Scan for the cell matching the given text and deliver its (x, y) coordinate at center. 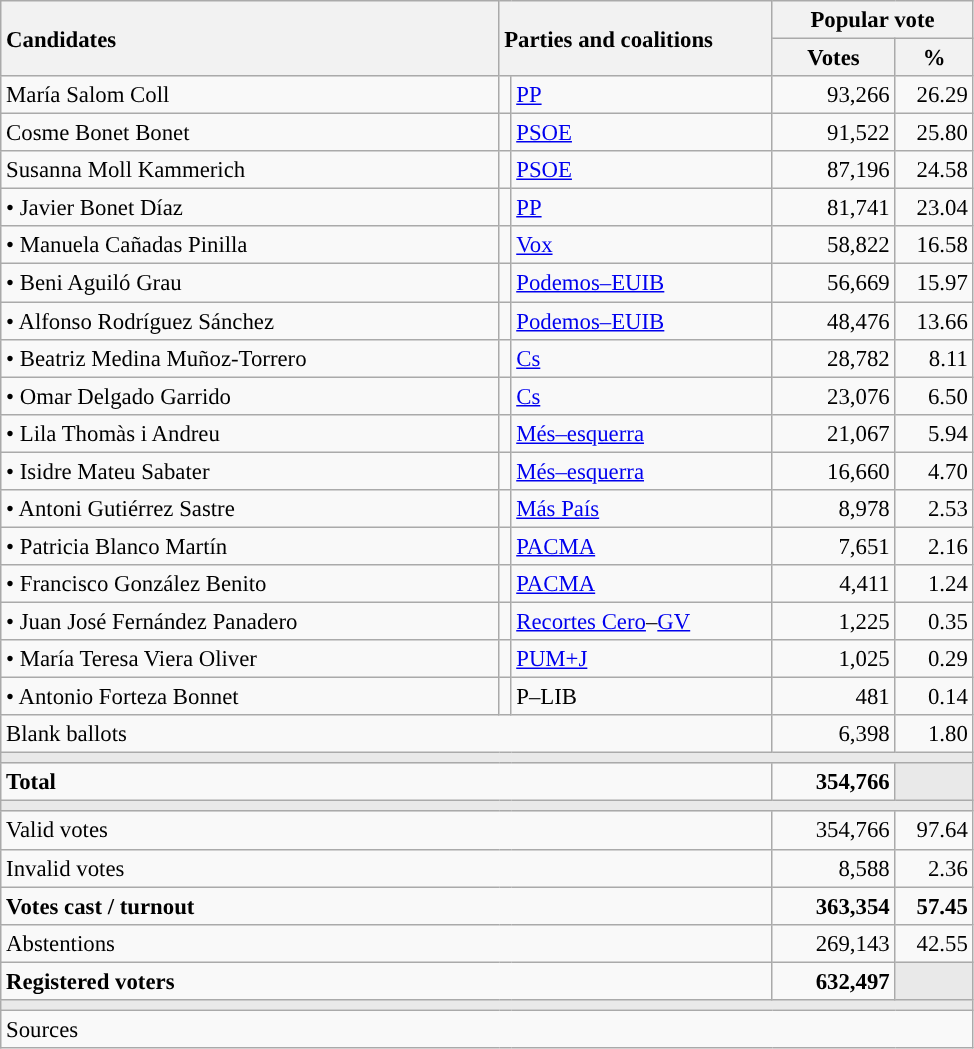
Susanna Moll Kammerich (250, 170)
• Francisco González Benito (250, 584)
• Manuela Cañadas Pinilla (250, 245)
56,669 (834, 283)
• Antoni Gutiérrez Sastre (250, 509)
• Juan José Fernández Panadero (250, 621)
Vox (642, 245)
23,076 (834, 396)
María Salom Coll (250, 95)
0.29 (934, 659)
91,522 (834, 133)
Blank ballots (386, 734)
• Lila Thomàs i Andreu (250, 433)
16.58 (934, 245)
• Omar Delgado Garrido (250, 396)
26.29 (934, 95)
1,025 (834, 659)
16,660 (834, 471)
5.94 (934, 433)
0.14 (934, 697)
• Patricia Blanco Martín (250, 546)
48,476 (834, 321)
• Beatriz Medina Muñoz-Torrero (250, 358)
Popular vote (872, 20)
2.36 (934, 868)
25.80 (934, 133)
0.35 (934, 621)
% (934, 58)
8.11 (934, 358)
P–LIB (642, 697)
57.45 (934, 906)
21,067 (834, 433)
481 (834, 697)
269,143 (834, 943)
• María Teresa Viera Oliver (250, 659)
7,651 (834, 546)
Parties and coalitions (636, 38)
8,978 (834, 509)
97.64 (934, 831)
42.55 (934, 943)
1.24 (934, 584)
6.50 (934, 396)
Recortes Cero–GV (642, 621)
1,225 (834, 621)
81,741 (834, 208)
Valid votes (386, 831)
• Alfonso Rodríguez Sánchez (250, 321)
Total (386, 782)
28,782 (834, 358)
1.80 (934, 734)
Candidates (250, 38)
• Beni Aguiló Grau (250, 283)
• Antonio Forteza Bonnet (250, 697)
632,497 (834, 981)
Registered voters (386, 981)
Votes (834, 58)
6,398 (834, 734)
363,354 (834, 906)
Invalid votes (386, 868)
• Isidre Mateu Sabater (250, 471)
58,822 (834, 245)
87,196 (834, 170)
24.58 (934, 170)
Sources (487, 1029)
Abstentions (386, 943)
PUM+J (642, 659)
93,266 (834, 95)
Votes cast / turnout (386, 906)
15.97 (934, 283)
Más País (642, 509)
2.16 (934, 546)
• Javier Bonet Díaz (250, 208)
8,588 (834, 868)
13.66 (934, 321)
Cosme Bonet Bonet (250, 133)
4,411 (834, 584)
4.70 (934, 471)
2.53 (934, 509)
23.04 (934, 208)
